Return the (X, Y) coordinate for the center point of the cell that contains the specified text.  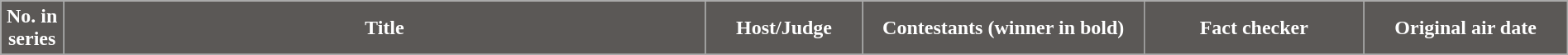
Title (385, 28)
No. in series (32, 28)
Host/Judge (784, 28)
Contestants (winner in bold) (1004, 28)
Fact checker (1254, 28)
Original air date (1465, 28)
